Determine the (x, y) coordinate at the center of the cell enclosing the given text.  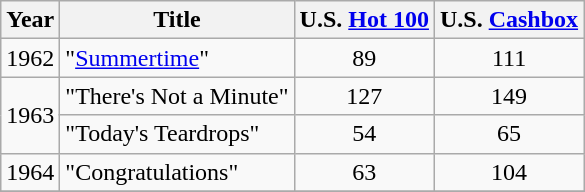
1962 (30, 58)
Title (177, 20)
89 (364, 58)
"Congratulations" (177, 172)
149 (508, 96)
63 (364, 172)
U.S. Hot 100 (364, 20)
U.S. Cashbox (508, 20)
104 (508, 172)
111 (508, 58)
Year (30, 20)
1963 (30, 115)
"There's Not a Minute" (177, 96)
65 (508, 134)
"Today's Teardrops" (177, 134)
54 (364, 134)
127 (364, 96)
1964 (30, 172)
"Summertime" (177, 58)
